Provide the [X, Y] coordinate of the cell's center where the given text is located.  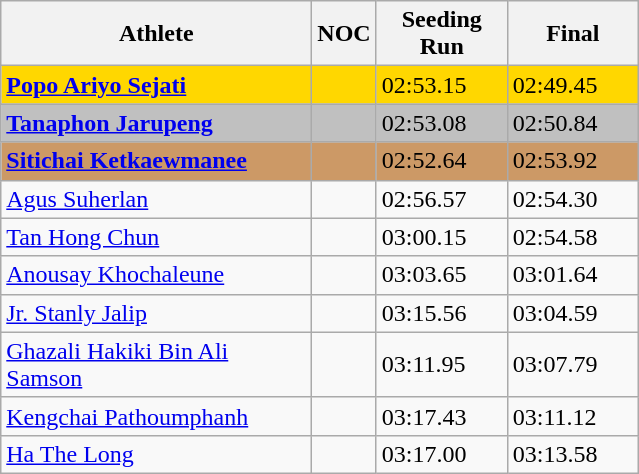
Anousay Khochaleune [156, 275]
Jr. Stanly Jalip [156, 313]
NOC [344, 34]
03:15.56 [442, 313]
Tan Hong Chun [156, 237]
Seeding Run [442, 34]
02:54.58 [572, 237]
02:54.30 [572, 199]
Kengchai Pathoumphanh [156, 416]
03:00.15 [442, 237]
03:04.59 [572, 313]
Tanaphon Jarupeng [156, 123]
Popo Ariyo Sejati [156, 85]
02:56.57 [442, 199]
02:53.08 [442, 123]
03:11.12 [572, 416]
Final [572, 34]
02:53.15 [442, 85]
02:49.45 [572, 85]
03:01.64 [572, 275]
Ghazali Hakiki Bin Ali Samson [156, 364]
03:17.43 [442, 416]
Ha The Long [156, 454]
03:11.95 [442, 364]
02:53.92 [572, 161]
02:50.84 [572, 123]
02:52.64 [442, 161]
03:17.00 [442, 454]
Agus Suherlan [156, 199]
Sitichai Ketkaewmanee [156, 161]
03:03.65 [442, 275]
03:07.79 [572, 364]
03:13.58 [572, 454]
Athlete [156, 34]
